Extract the (X, Y) coordinate from the center of the cell holding the provided text.  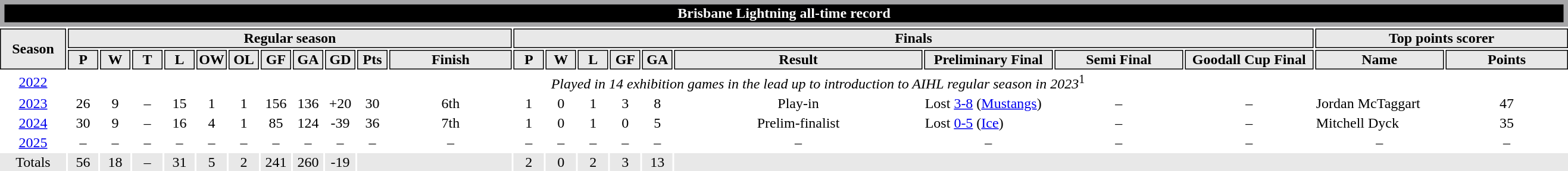
Goodall Cup Final (1249, 59)
4 (212, 123)
Brisbane Lightning all-time record (784, 13)
241 (276, 162)
124 (308, 123)
31 (180, 162)
Lost 3-8 (Mustangs) (988, 103)
Mitchell Dyck (1379, 123)
18 (115, 162)
Points (1507, 59)
Totals (33, 162)
+20 (341, 103)
8 (657, 103)
Season (33, 49)
Semi Final (1119, 59)
2025 (33, 142)
Finish (451, 59)
Result (798, 59)
-19 (341, 162)
GD (341, 59)
2022 (33, 82)
47 (1507, 103)
OW (212, 59)
16 (180, 123)
Top points scorer (1442, 38)
Pts (373, 59)
Preliminary Final (988, 59)
6th (451, 103)
36 (373, 123)
Name (1379, 59)
Jordan McTaggart (1379, 103)
136 (308, 103)
56 (83, 162)
85 (276, 123)
13 (657, 162)
15 (180, 103)
156 (276, 103)
Play-in (798, 103)
2023 (33, 103)
7th (451, 123)
-39 (341, 123)
T (148, 59)
OL (244, 59)
2024 (33, 123)
35 (1507, 123)
260 (308, 162)
Prelim-finalist (798, 123)
26 (83, 103)
Played in 14 exhibition games in the lead up to introduction to AIHL regular season in 20231 (818, 82)
Lost 0-5 (Ice) (988, 123)
Finals (913, 38)
Regular season (290, 38)
